Scan for the cell matching the given text and deliver its [X, Y] coordinate at center. 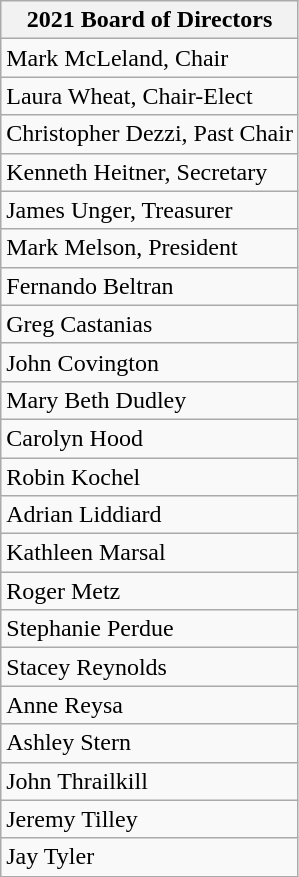
Kathleen Marsal [150, 553]
Jeremy Tilley [150, 819]
John Covington [150, 362]
Greg Castanias [150, 324]
Mark Melson, President [150, 248]
Mark McLeland, Chair [150, 58]
Stacey Reynolds [150, 667]
John Thrailkill [150, 781]
2021 Board of Directors [150, 20]
Robin Kochel [150, 477]
Mary Beth Dudley [150, 400]
Kenneth Heitner, Secretary [150, 172]
Fernando Beltran [150, 286]
Anne Reysa [150, 705]
James Unger, Treasurer [150, 210]
Jay Tyler [150, 857]
Laura Wheat, Chair-Elect [150, 96]
Christopher Dezzi, Past Chair [150, 134]
Roger Metz [150, 591]
Ashley Stern [150, 743]
Stephanie Perdue [150, 629]
Carolyn Hood [150, 438]
Adrian Liddiard [150, 515]
